From the cell containing the given text, extract its center point as (X, Y) coordinate. 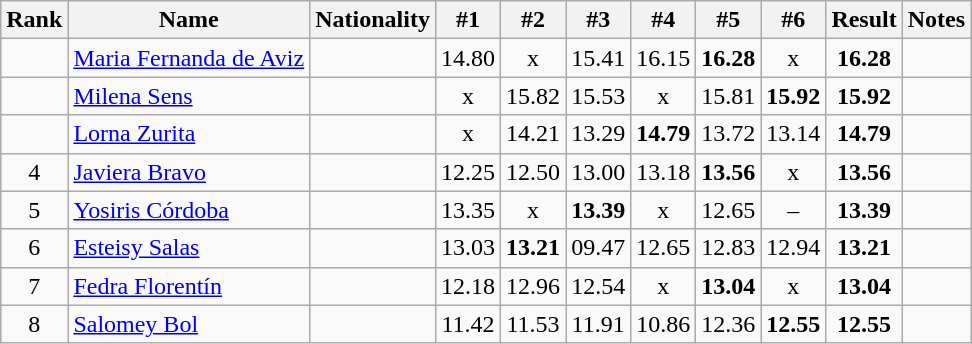
#2 (534, 20)
5 (34, 210)
09.47 (598, 248)
Name (189, 20)
#3 (598, 20)
7 (34, 286)
Lorna Zurita (189, 134)
13.29 (598, 134)
Esteisy Salas (189, 248)
15.41 (598, 58)
Milena Sens (189, 96)
12.94 (794, 248)
12.83 (728, 248)
14.80 (468, 58)
4 (34, 172)
12.36 (728, 324)
Rank (34, 20)
Javiera Bravo (189, 172)
12.96 (534, 286)
Result (864, 20)
13.18 (664, 172)
Salomey Bol (189, 324)
12.54 (598, 286)
8 (34, 324)
Notes (936, 20)
6 (34, 248)
#6 (794, 20)
Nationality (373, 20)
#1 (468, 20)
16.15 (664, 58)
11.53 (534, 324)
13.03 (468, 248)
13.14 (794, 134)
#4 (664, 20)
10.86 (664, 324)
Fedra Florentín (189, 286)
11.91 (598, 324)
15.81 (728, 96)
Maria Fernanda de Aviz (189, 58)
12.25 (468, 172)
11.42 (468, 324)
#5 (728, 20)
12.50 (534, 172)
12.18 (468, 286)
14.21 (534, 134)
13.72 (728, 134)
15.82 (534, 96)
13.35 (468, 210)
Yosiris Córdoba (189, 210)
– (794, 210)
15.53 (598, 96)
13.00 (598, 172)
